From the cell containing the given text, extract its center point as (X, Y) coordinate. 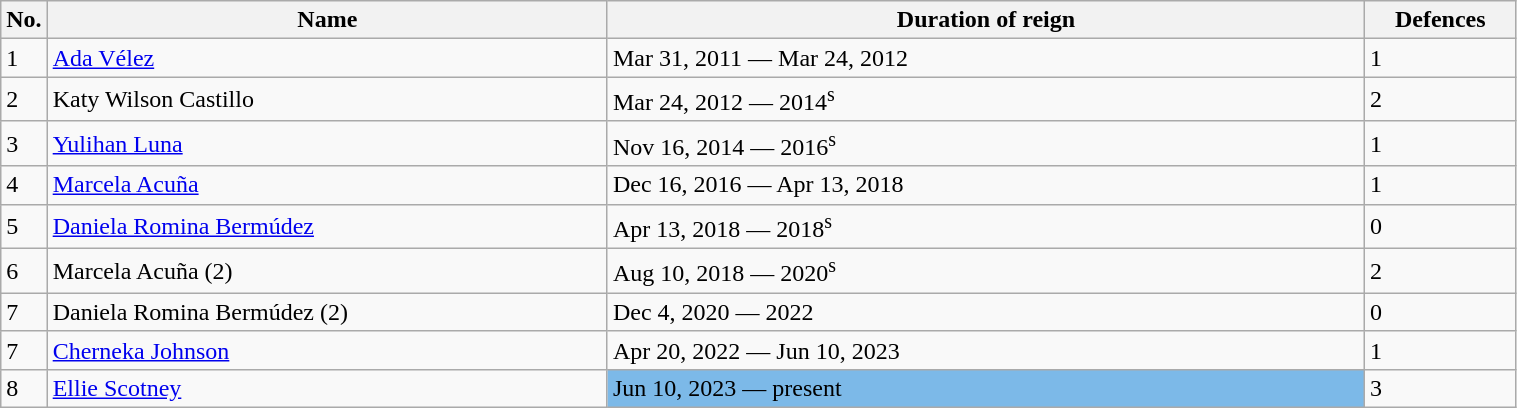
Duration of reign (986, 20)
Mar 24, 2012 — 2014s (986, 100)
Apr 13, 2018 — 2018s (986, 226)
Aug 10, 2018 — 2020s (986, 272)
5 (24, 226)
Yulihan Luna (327, 144)
Dec 4, 2020 — 2022 (986, 312)
Mar 31, 2011 — Mar 24, 2012 (986, 58)
Katy Wilson Castillo (327, 100)
4 (24, 185)
Name (327, 20)
Ellie Scotney (327, 388)
8 (24, 388)
Nov 16, 2014 — 2016s (986, 144)
No. (24, 20)
Daniela Romina Bermúdez (327, 226)
Daniela Romina Bermúdez (2) (327, 312)
Cherneka Johnson (327, 350)
Marcela Acuña (2) (327, 272)
Apr 20, 2022 — Jun 10, 2023 (986, 350)
Jun 10, 2023 — present (986, 388)
6 (24, 272)
Marcela Acuña (327, 185)
Defences (1441, 20)
Ada Vélez (327, 58)
Dec 16, 2016 — Apr 13, 2018 (986, 185)
